Determine the [X, Y] coordinate at the center of the cell enclosing the given text.  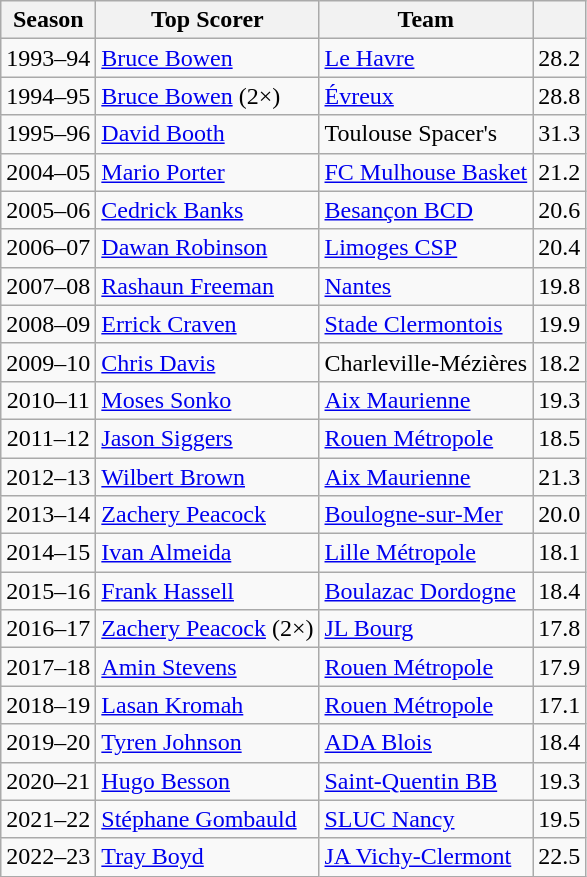
Zachery Peacock (2×) [208, 629]
2015–16 [48, 591]
Le Havre [426, 58]
Lille Métropole [426, 553]
Frank Hassell [208, 591]
Charleville-Mézières [426, 362]
Errick Craven [208, 324]
20.4 [560, 248]
2017–18 [48, 667]
2007–08 [48, 286]
1994–95 [48, 96]
Jason Siggers [208, 438]
19.8 [560, 286]
20.6 [560, 210]
22.5 [560, 857]
SLUC Nancy [426, 819]
2010–11 [48, 400]
Tyren Johnson [208, 743]
Wilbert Brown [208, 477]
2004–05 [48, 172]
21.2 [560, 172]
Amin Stevens [208, 667]
2019–20 [48, 743]
18.1 [560, 553]
FC Mulhouse Basket [426, 172]
19.9 [560, 324]
Stade Clermontois [426, 324]
Évreux [426, 96]
Boulazac Dordogne [426, 591]
19.5 [560, 819]
2009–10 [48, 362]
Tray Boyd [208, 857]
1993–94 [48, 58]
Top Scorer [208, 20]
ADA Blois [426, 743]
Dawan Robinson [208, 248]
Mario Porter [208, 172]
Hugo Besson [208, 781]
Team [426, 20]
Zachery Peacock [208, 515]
Nantes [426, 286]
Bruce Bowen (2×) [208, 96]
JA Vichy-Clermont [426, 857]
Boulogne-sur-Mer [426, 515]
JL Bourg [426, 629]
2021–22 [48, 819]
Limoges CSP [426, 248]
20.0 [560, 515]
Rashaun Freeman [208, 286]
Season [48, 20]
2008–09 [48, 324]
28.8 [560, 96]
Moses Sonko [208, 400]
17.1 [560, 705]
2020–21 [48, 781]
Stéphane Gombauld [208, 819]
21.3 [560, 477]
Lasan Kromah [208, 705]
2022–23 [48, 857]
2014–15 [48, 553]
2011–12 [48, 438]
Ivan Almeida [208, 553]
2006–07 [48, 248]
Besançon BCD [426, 210]
1995–96 [48, 134]
17.9 [560, 667]
2016–17 [48, 629]
18.2 [560, 362]
2018–19 [48, 705]
Toulouse Spacer's [426, 134]
17.8 [560, 629]
28.2 [560, 58]
David Booth [208, 134]
31.3 [560, 134]
2005–06 [48, 210]
18.5 [560, 438]
Saint-Quentin BB [426, 781]
Bruce Bowen [208, 58]
Chris Davis [208, 362]
Cedrick Banks [208, 210]
2012–13 [48, 477]
2013–14 [48, 515]
